Capture the cell that displays the provided text and extract its [x, y] central coordinate. 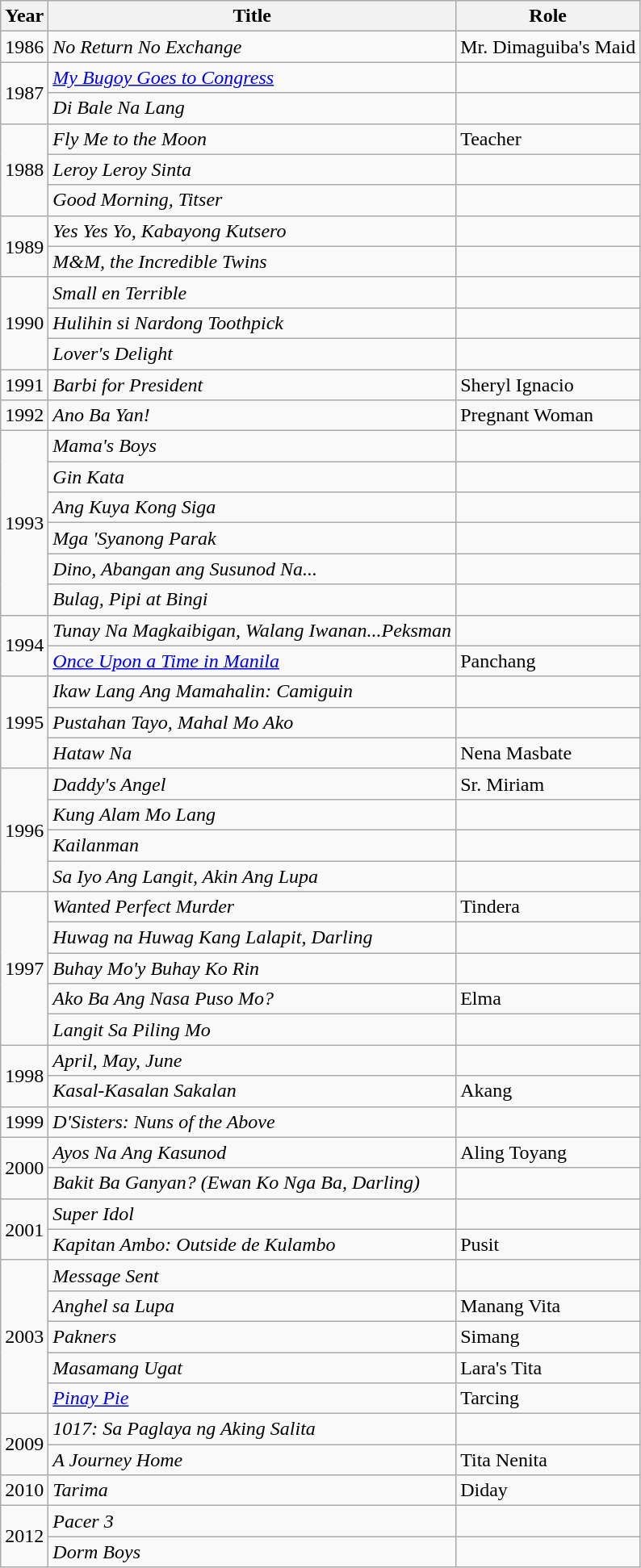
Message Sent [252, 1275]
Teacher [548, 139]
Lara's Tita [548, 1368]
Pregnant Woman [548, 416]
1992 [24, 416]
Pusit [548, 1244]
Aling Toyang [548, 1152]
1989 [24, 246]
2001 [24, 1229]
Diday [548, 1491]
Buhay Mo'y Buhay Ko Rin [252, 968]
1994 [24, 646]
D'Sisters: Nuns of the Above [252, 1122]
Huwag na Huwag Kang Lalapit, Darling [252, 938]
Pinay Pie [252, 1399]
Tunay Na Magkaibigan, Walang Iwanan...Peksman [252, 630]
1986 [24, 47]
1998 [24, 1076]
Ang Kuya Kong Siga [252, 508]
Pacer 3 [252, 1521]
Barbi for President [252, 385]
1999 [24, 1122]
Hataw Na [252, 753]
M&M, the Incredible Twins [252, 261]
Tarima [252, 1491]
Yes Yes Yo, Kabayong Kutsero [252, 231]
Simang [548, 1336]
1987 [24, 93]
Tindera [548, 907]
Anghel sa Lupa [252, 1306]
Elma [548, 999]
Small en Terrible [252, 292]
A Journey Home [252, 1460]
Fly Me to the Moon [252, 139]
Mama's Boys [252, 446]
Leroy Leroy Sinta [252, 169]
Dorm Boys [252, 1552]
Langit Sa Piling Mo [252, 1030]
Once Upon a Time in Manila [252, 661]
Tita Nenita [548, 1460]
Hulihin si Nardong Toothpick [252, 323]
Good Morning, Titser [252, 200]
Ako Ba Ang Nasa Puso Mo? [252, 999]
Masamang Ugat [252, 1368]
Di Bale Na Lang [252, 108]
Super Idol [252, 1214]
Sa Iyo Ang Langit, Akin Ang Lupa [252, 876]
1995 [24, 722]
Wanted Perfect Murder [252, 907]
Ikaw Lang Ang Mamahalin: Camiguin [252, 692]
Daddy's Angel [252, 784]
Mr. Dimaguiba's Maid [548, 47]
My Bugoy Goes to Congress [252, 77]
1990 [24, 323]
Mga 'Syanong Parak [252, 538]
Kasal-Kasalan Sakalan [252, 1091]
Lover's Delight [252, 353]
No Return No Exchange [252, 47]
Ayos Na Ang Kasunod [252, 1152]
Bakit Ba Ganyan? (Ewan Ko Nga Ba, Darling) [252, 1183]
Bulag, Pipi at Bingi [252, 600]
Sr. Miriam [548, 784]
Kailanman [252, 845]
Sheryl Ignacio [548, 385]
Pakners [252, 1336]
2012 [24, 1537]
2003 [24, 1336]
Ano Ba Yan! [252, 416]
2010 [24, 1491]
Akang [548, 1091]
Year [24, 16]
Title [252, 16]
1993 [24, 523]
2009 [24, 1445]
Panchang [548, 661]
1991 [24, 385]
Gin Kata [252, 477]
2000 [24, 1168]
Kung Alam Mo Lang [252, 814]
Dino, Abangan ang Susunod Na... [252, 569]
1988 [24, 169]
Nena Masbate [548, 753]
Tarcing [548, 1399]
Role [548, 16]
Manang Vita [548, 1306]
Pustahan Tayo, Mahal Mo Ako [252, 722]
April, May, June [252, 1060]
1997 [24, 968]
1017: Sa Paglaya ng Aking Salita [252, 1429]
Kapitan Ambo: Outside de Kulambo [252, 1244]
1996 [24, 830]
